Capture the cell that displays the provided text and extract its [X, Y] central coordinate. 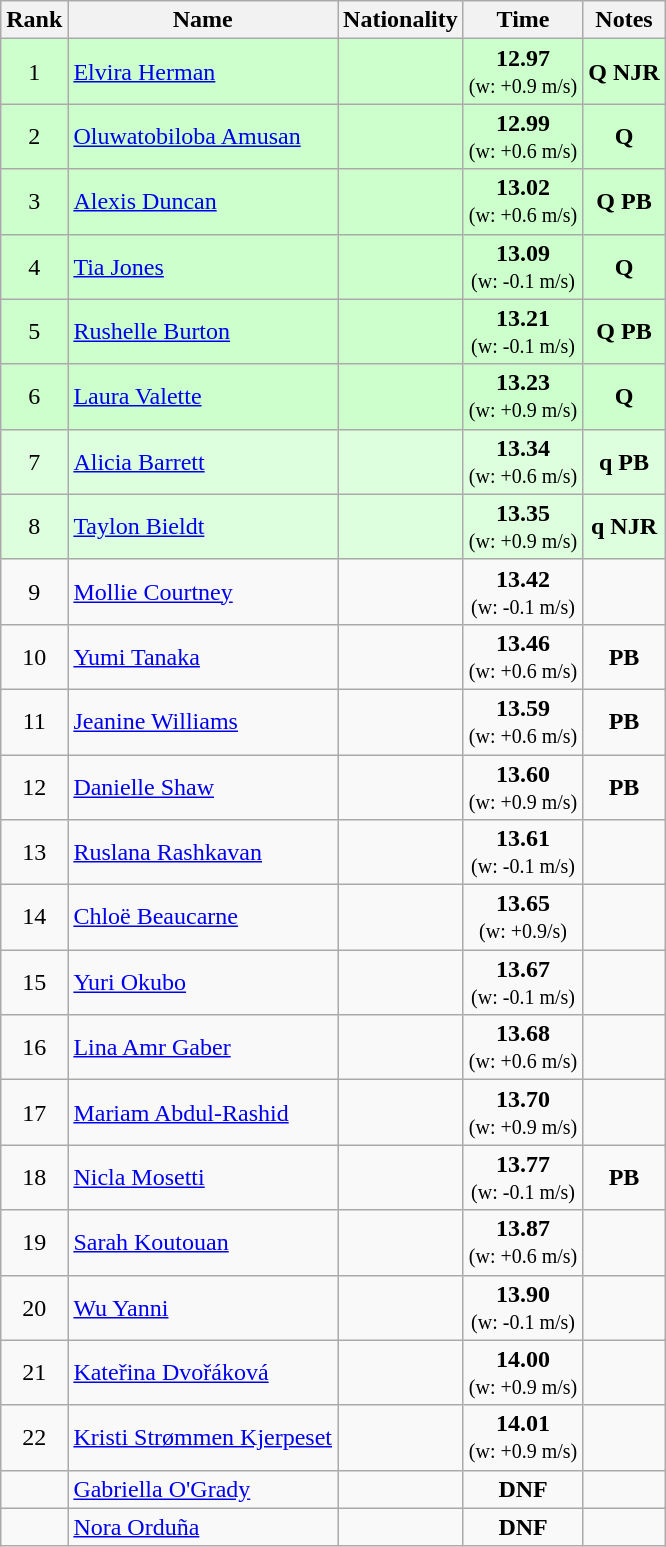
Mollie Courtney [203, 592]
Alexis Duncan [203, 202]
Yumi Tanaka [203, 656]
Alicia Barrett [203, 462]
13.65 (w: +0.9/s) [523, 918]
Wu Yanni [203, 1308]
q PB [624, 462]
22 [34, 1438]
Chloë Beaucarne [203, 918]
13.09 (w: -0.1 m/s) [523, 266]
Notes [624, 20]
Rank [34, 20]
Rushelle Burton [203, 332]
Elvira Herman [203, 72]
21 [34, 1372]
Danielle Shaw [203, 786]
Mariam Abdul-Rashid [203, 1112]
13.90 (w: -0.1 m/s) [523, 1308]
16 [34, 1048]
Time [523, 20]
5 [34, 332]
Jeanine Williams [203, 722]
17 [34, 1112]
Oluwatobiloba Amusan [203, 136]
18 [34, 1178]
Q NJR [624, 72]
Tia Jones [203, 266]
9 [34, 592]
Taylon Bieldt [203, 526]
11 [34, 722]
13.67 (w: -0.1 m/s) [523, 982]
Yuri Okubo [203, 982]
Kristi Strømmen Kjerpeset [203, 1438]
Ruslana Rashkavan [203, 852]
3 [34, 202]
13.42 (w: -0.1 m/s) [523, 592]
Name [203, 20]
Kateřina Dvořáková [203, 1372]
13.23 (w: +0.9 m/s) [523, 396]
7 [34, 462]
12.97 (w: +0.9 m/s) [523, 72]
Nicla Mosetti [203, 1178]
13.46 (w: +0.6 m/s) [523, 656]
12 [34, 786]
13.35 (w: +0.9 m/s) [523, 526]
Gabriella O'Grady [203, 1489]
13.77 (w: -0.1 m/s) [523, 1178]
Nora Orduña [203, 1527]
Lina Amr Gaber [203, 1048]
Nationality [401, 20]
14.00 (w: +0.9 m/s) [523, 1372]
19 [34, 1242]
13.68 (w: +0.6 m/s) [523, 1048]
13.21 (w: -0.1 m/s) [523, 332]
1 [34, 72]
2 [34, 136]
4 [34, 266]
13.70 (w: +0.9 m/s) [523, 1112]
13.59 (w: +0.6 m/s) [523, 722]
Laura Valette [203, 396]
Sarah Koutouan [203, 1242]
6 [34, 396]
10 [34, 656]
13.61 (w: -0.1 m/s) [523, 852]
q NJR [624, 526]
13.60 (w: +0.9 m/s) [523, 786]
14.01 (w: +0.9 m/s) [523, 1438]
20 [34, 1308]
14 [34, 918]
13 [34, 852]
15 [34, 982]
13.87 (w: +0.6 m/s) [523, 1242]
13.02 (w: +0.6 m/s) [523, 202]
8 [34, 526]
13.34 (w: +0.6 m/s) [523, 462]
12.99 (w: +0.6 m/s) [523, 136]
